Extract the (x, y) coordinate from the center of the cell holding the provided text.  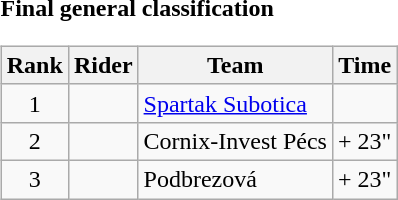
2 (34, 141)
3 (34, 179)
Team (235, 65)
Spartak Subotica (235, 103)
1 (34, 103)
Time (364, 65)
Rank (34, 65)
Rider (103, 65)
Podbrezová (235, 179)
Cornix-Invest Pécs (235, 141)
